Return (X, Y) of the center of cell containing provided text 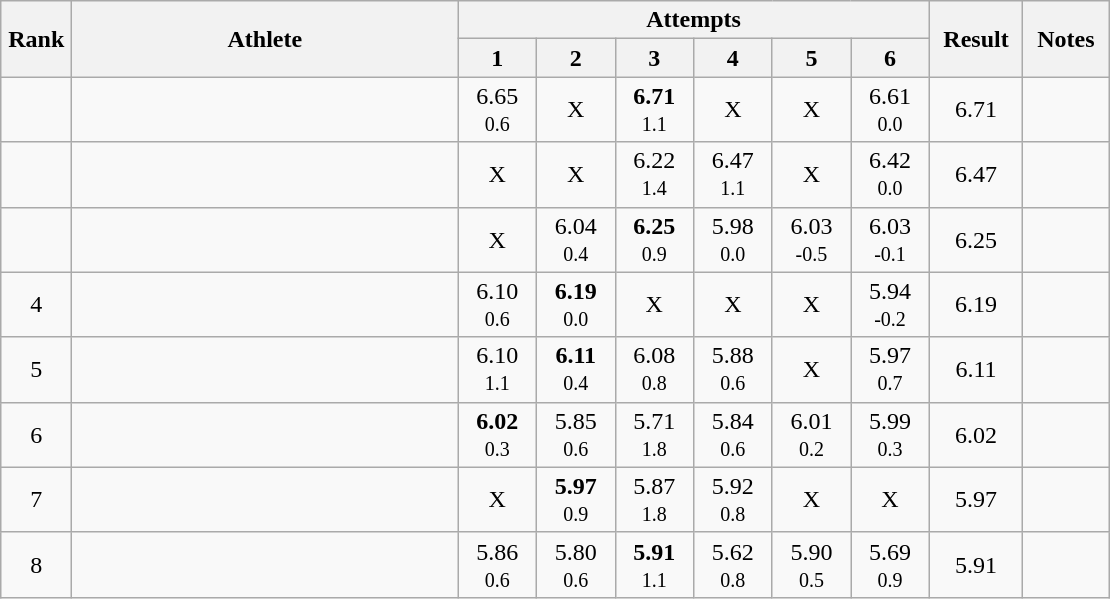
6.25 (976, 240)
6.711.1 (654, 110)
5.91 (976, 564)
6.471.1 (734, 174)
5.690.9 (890, 564)
1 (498, 58)
5.970.9 (576, 500)
5.900.5 (812, 564)
6.420.0 (890, 174)
8 (36, 564)
6.47 (976, 174)
6.040.4 (576, 240)
6.03-0.1 (890, 240)
3 (654, 58)
5.840.6 (734, 434)
Result (976, 39)
Rank (36, 39)
6.100.6 (498, 304)
6.080.8 (654, 370)
6.020.3 (498, 434)
5.850.6 (576, 434)
5.94-0.2 (890, 304)
6.02 (976, 434)
5.920.8 (734, 500)
6.71 (976, 110)
5.980.0 (734, 240)
5.880.6 (734, 370)
5.911.1 (654, 564)
6.11 (976, 370)
6.19 (976, 304)
5.620.8 (734, 564)
2 (576, 58)
6.03-0.5 (812, 240)
6.650.6 (498, 110)
5.97 (976, 500)
6.010.2 (812, 434)
5.990.3 (890, 434)
6.610.0 (890, 110)
6.221.4 (654, 174)
6.101.1 (498, 370)
Attempts (694, 20)
5.800.6 (576, 564)
Notes (1066, 39)
7 (36, 500)
5.871.8 (654, 500)
6.110.4 (576, 370)
6.190.0 (576, 304)
Athlete (265, 39)
5.711.8 (654, 434)
5.860.6 (498, 564)
6.250.9 (654, 240)
5.970.7 (890, 370)
